Return the [X, Y] coordinate for the center point of the cell that contains the specified text.  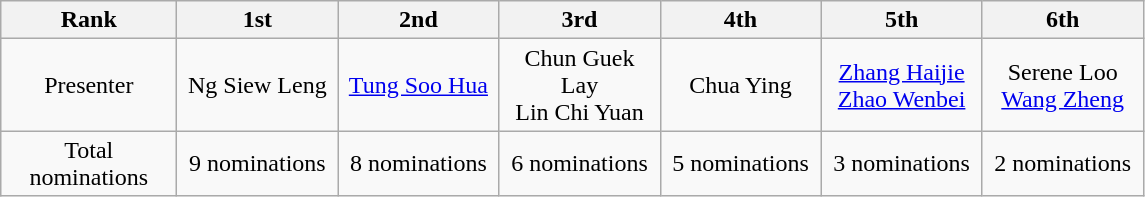
Serene LooWang Zheng [1062, 85]
5 nominations [740, 164]
Presenter [89, 85]
Rank [89, 20]
1st [258, 20]
3rd [580, 20]
8 nominations [418, 164]
2 nominations [1062, 164]
6 nominations [580, 164]
9 nominations [258, 164]
2nd [418, 20]
4th [740, 20]
3 nominations [902, 164]
Ng Siew Leng [258, 85]
Zhang HaijieZhao Wenbei [902, 85]
Total nominations [89, 164]
5th [902, 20]
Chun Guek LayLin Chi Yuan [580, 85]
Chua Ying [740, 85]
6th [1062, 20]
Tung Soo Hua [418, 85]
